Determine the (x, y) coordinate at the center of the cell enclosing the given text.  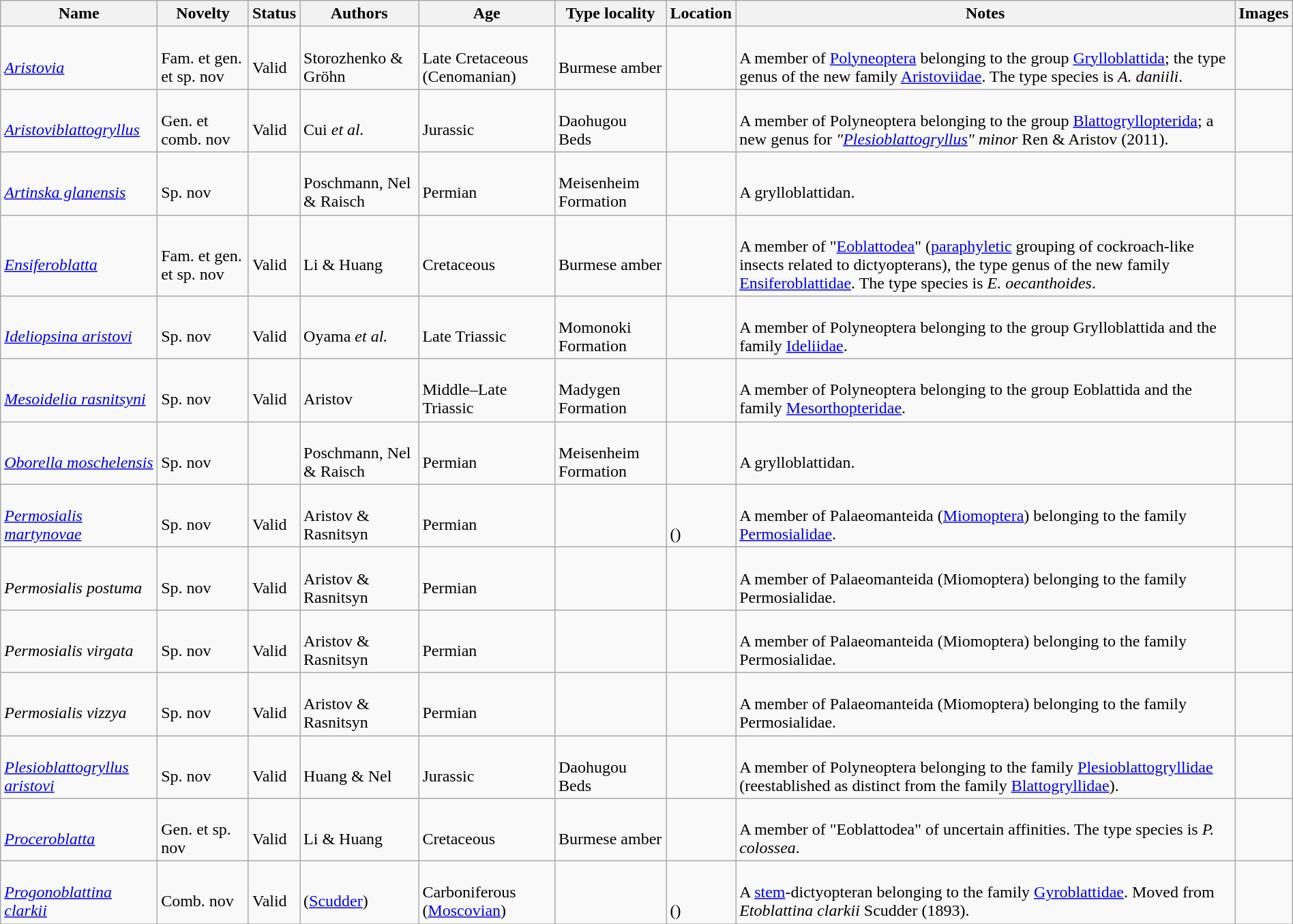
A member of Polyneoptera belonging to the group Blattogryllopterida; a new genus for "Plesioblattogryllus" minor Ren & Aristov (2011). (985, 121)
Permosialis vizzya (79, 704)
Permosialis martynovae (79, 516)
Madygen Formation (610, 390)
Aristoviblattogryllus (79, 121)
Momonoki Formation (610, 327)
A member of Polyneoptera belonging to the group Eoblattida and the family Mesorthopteridae. (985, 390)
Carboniferous (Moscovian) (487, 893)
(Scudder) (359, 893)
Storozhenko & Gröhn (359, 58)
Type locality (610, 14)
A member of "Eoblattodea" of uncertain affinities. The type species is P. colossea. (985, 830)
Location (701, 14)
Permosialis postuma (79, 578)
Cui et al. (359, 121)
Novelty (203, 14)
Status (274, 14)
Gen. et comb. nov (203, 121)
Middle–Late Triassic (487, 390)
Proceroblatta (79, 830)
Plesioblattogryllus aristovi (79, 766)
Artinska glanensis (79, 183)
Mesoidelia rasnitsyni (79, 390)
Comb. nov (203, 893)
Age (487, 14)
A member of Polyneoptera belonging to the family Plesioblattogryllidae (reestablished as distinct from the family Blattogryllidae). (985, 766)
Progonoblattina clarkii (79, 893)
Name (79, 14)
Images (1264, 14)
Gen. et sp. nov (203, 830)
Late Triassic (487, 327)
Ensiferoblatta (79, 255)
Ideliopsina aristovi (79, 327)
Late Cretaceous (Cenomanian) (487, 58)
A member of Polyneoptera belonging to the group Grylloblattida and the family Ideliidae. (985, 327)
Oyama et al. (359, 327)
Permosialis virgata (79, 641)
A member of Polyneoptera belonging to the group Grylloblattida; the type genus of the new family Aristoviidae. The type species is A. daniili. (985, 58)
Oborella moschelensis (79, 453)
Notes (985, 14)
Huang & Nel (359, 766)
Aristovia (79, 58)
Aristov (359, 390)
Authors (359, 14)
A stem-dictyopteran belonging to the family Gyroblattidae. Moved from Etoblattina clarkii Scudder (1893). (985, 893)
